Search for the cell housing the specified text and yield its [X, Y] center coordinate. 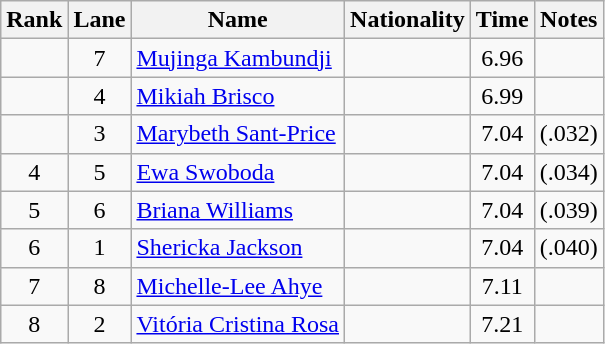
7.21 [502, 324]
Michelle-Lee Ahye [238, 286]
6.99 [502, 96]
Shericka Jackson [238, 248]
Nationality [408, 20]
(.040) [568, 248]
Rank [34, 20]
Mikiah Brisco [238, 96]
Notes [568, 20]
6.96 [502, 58]
Time [502, 20]
Name [238, 20]
(.039) [568, 210]
Lane [100, 20]
(.032) [568, 134]
7.11 [502, 286]
Briana Williams [238, 210]
3 [100, 134]
1 [100, 248]
Ewa Swoboda [238, 172]
Mujinga Kambundji [238, 58]
Marybeth Sant-Price [238, 134]
2 [100, 324]
Vitória Cristina Rosa [238, 324]
(.034) [568, 172]
